Scan for the cell matching the given text and deliver its (X, Y) coordinate at center. 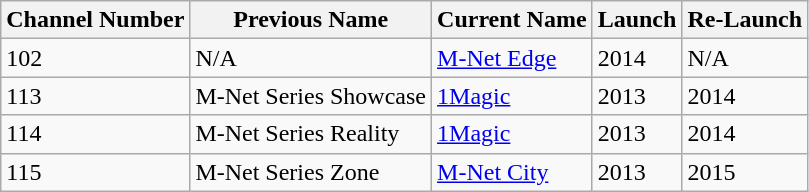
M-Net City (512, 172)
Current Name (512, 20)
Launch (637, 20)
M-Net Edge (512, 58)
Previous Name (311, 20)
114 (96, 134)
2015 (745, 172)
M-Net Series Reality (311, 134)
Re-Launch (745, 20)
M-Net Series Showcase (311, 96)
113 (96, 96)
102 (96, 58)
115 (96, 172)
Channel Number (96, 20)
M-Net Series Zone (311, 172)
